Return [X, Y] of the center of cell containing provided text 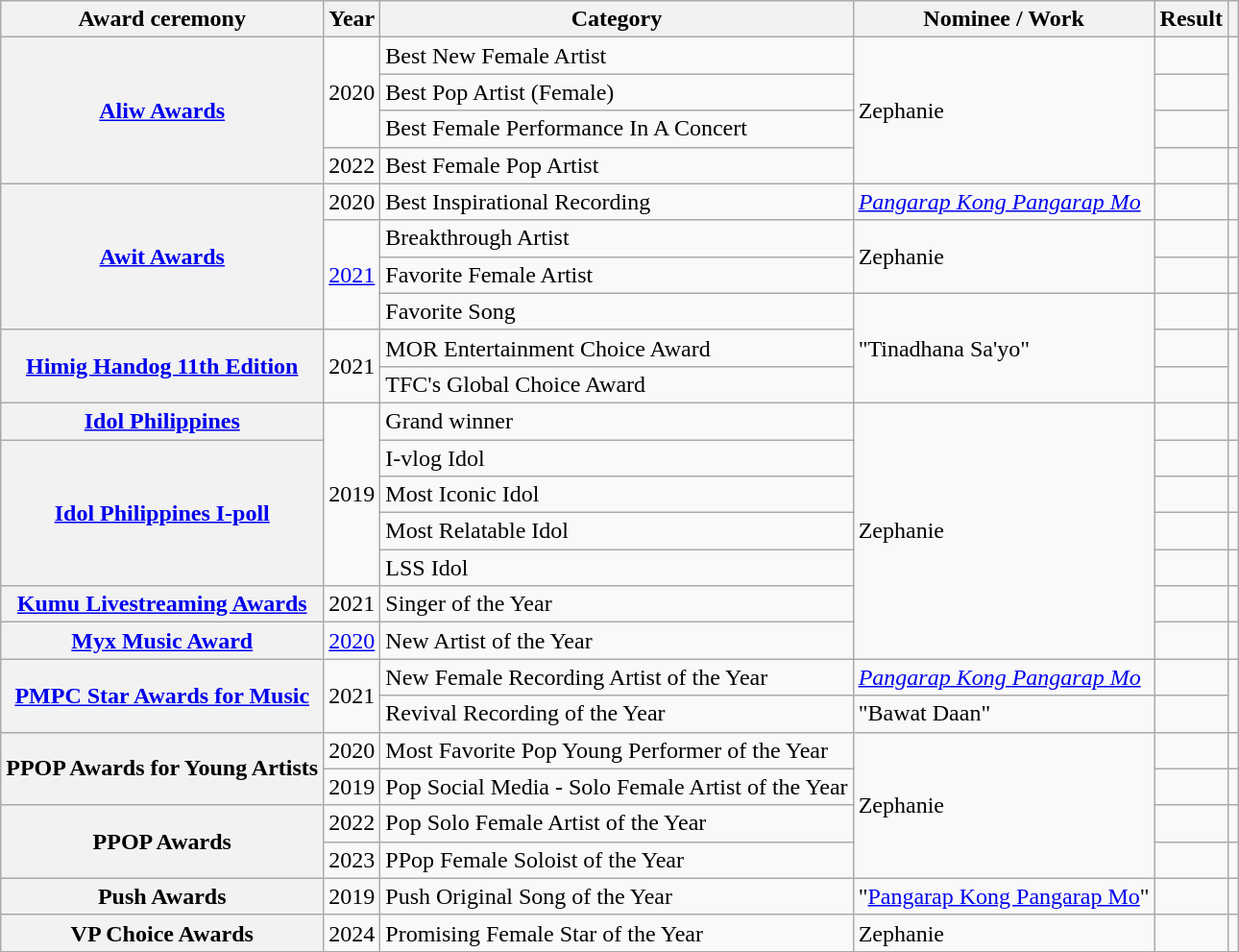
Himig Handog 11th Edition [162, 366]
PMPC Star Awards for Music [162, 696]
"Bawat Daan" [1004, 714]
Revival Recording of the Year [617, 714]
Aliw Awards [162, 110]
Singer of the Year [617, 604]
LSS Idol [617, 568]
"Tinadhana Sa'yo" [1004, 348]
Best New Female Artist [617, 56]
New Female Recording Artist of the Year [617, 677]
Promising Female Star of the Year [617, 933]
PPOP Awards for Young Artists [162, 769]
Nominee / Work [1004, 19]
"Pangarap Kong Pangarap Mo" [1004, 896]
Pop Social Media - Solo Female Artist of the Year [617, 787]
MOR Entertainment Choice Award [617, 348]
Best Inspirational Recording [617, 202]
Result [1191, 19]
Best Female Pop Artist [617, 165]
Myx Music Award [162, 641]
Most Favorite Pop Young Performer of the Year [617, 750]
Pop Solo Female Artist of the Year [617, 823]
Grand winner [617, 421]
Category [617, 19]
Push Awards [162, 896]
Best Female Performance In A Concert [617, 129]
Best Pop Artist (Female) [617, 92]
Most Iconic Idol [617, 495]
Favorite Song [617, 311]
Push Original Song of the Year [617, 896]
Idol Philippines I-poll [162, 513]
Most Relatable Idol [617, 531]
2024 [352, 933]
2023 [352, 860]
PPop Female Soloist of the Year [617, 860]
Award ceremony [162, 19]
Idol Philippines [162, 421]
Year [352, 19]
Favorite Female Artist [617, 275]
Breakthrough Artist [617, 238]
Kumu Livestreaming Awards [162, 604]
I-vlog Idol [617, 458]
Awit Awards [162, 256]
PPOP Awards [162, 842]
New Artist of the Year [617, 641]
TFC's Global Choice Award [617, 384]
VP Choice Awards [162, 933]
